Scan for the cell matching the given text and deliver its (x, y) coordinate at center. 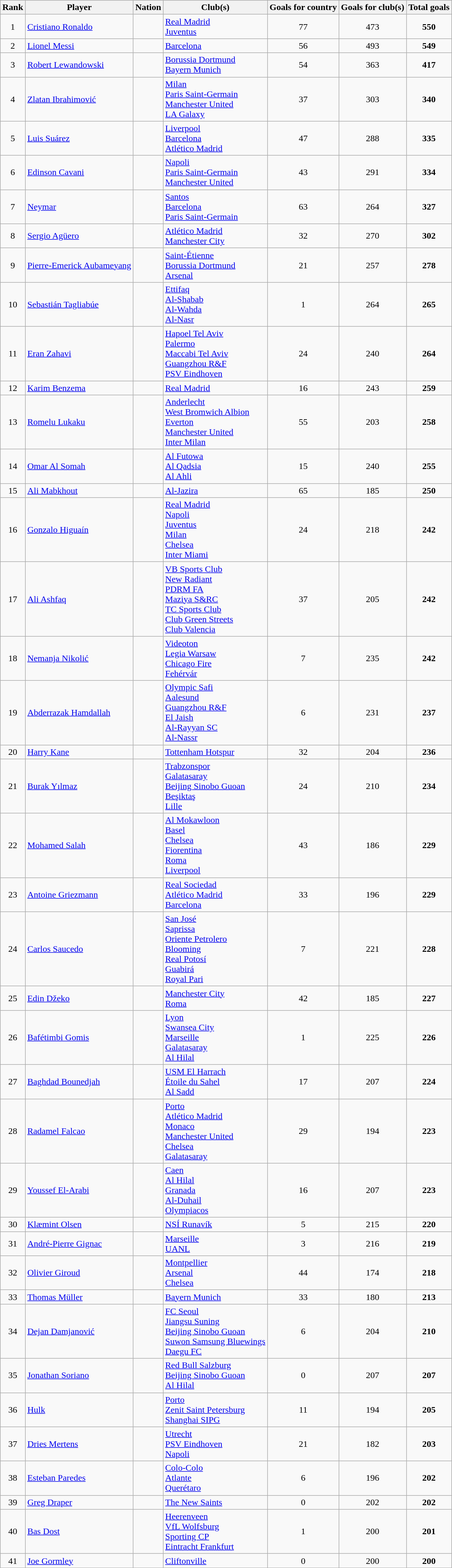
20 (13, 752)
Al Futowa Al Qadsia Al Ahli (215, 466)
Lyon Swansea City Marseille Galatasaray Al Hilal (215, 1037)
Al Mokawloon Basel Chelsea Fiorentina Roma Liverpool (215, 845)
Ali Mabkhout (79, 491)
Youssef El-Arabi (79, 1190)
Player (79, 7)
Real Madrid Napoli Juventus Milan Chelsea Inter Miami (215, 530)
231 (373, 713)
Neymar (79, 207)
65 (303, 491)
549 (429, 46)
Rank (13, 7)
Bafétimbi Gomis (79, 1037)
Goals for country (303, 7)
Eran Zahavi (79, 353)
Goals for club(s) (373, 7)
Zlatan Ibrahimović (79, 99)
2 (13, 46)
Joe Gormley (79, 1561)
Colo-Colo Atlante Querétaro (215, 1478)
Nation (148, 7)
Real Sociedad Atlético Madrid Barcelona (215, 895)
Cristiano Ronaldo (79, 27)
Hapoel Tel Aviv Palermo Maccabi Tel Aviv Guangzhou R&F PSV Eindhoven (215, 353)
182 (373, 1444)
270 (373, 236)
Radamel Falcao (79, 1131)
Montpellier Arsenal Chelsea (215, 1273)
Abderrazak Hamdallah (79, 713)
Real Madrid (215, 388)
55 (303, 422)
41 (13, 1561)
Real Madrid Juventus (215, 27)
Thomas Müller (79, 1297)
243 (373, 388)
Trabzonspor Galatasaray Beijing Sinobo Guoan Beşiktaş Lille (215, 786)
VB Sports Club New Radiant PDRM FA Maziya S&RC TC Sports Club Club Green Streets Club Valencia (215, 599)
10 (13, 304)
18 (13, 659)
227 (429, 998)
Al-Jazira (215, 491)
417 (429, 65)
Manchester City Roma (215, 998)
Greg Draper (79, 1502)
39 (13, 1502)
219 (429, 1244)
216 (373, 1244)
334 (429, 172)
Milan Paris Saint-Germain Manchester United LA Galaxy (215, 99)
Borussia Dortmund Bayern Munich (215, 65)
Hulk (79, 1410)
226 (429, 1037)
Tottenham Hotspur (215, 752)
63 (303, 207)
FC Seoul Jiangsu Suning Beijing Sinobo Guoan Suwon Samsung Bluewings Daegu FC (215, 1331)
Dries Mertens (79, 1444)
4 (13, 99)
Nemanja Nikolić (79, 659)
291 (373, 172)
Jonathan Soriano (79, 1375)
Carlos Saucedo (79, 949)
Heerenveen VfL Wolfsburg Sporting CP Eintracht Frankfurt (215, 1531)
Olivier Giroud (79, 1273)
Marseille UANL (215, 1244)
257 (373, 265)
303 (373, 99)
288 (373, 138)
22 (13, 845)
327 (429, 207)
Edin Džeko (79, 998)
26 (13, 1037)
Ali Ashfaq (79, 599)
30 (13, 1225)
Olympic Safi Aalesund Guangzhou R&F El Jaish Al-Rayyan SC Al-Nassr (215, 713)
335 (429, 138)
Anderlecht West Bromwich Albion Everton Manchester United Inter Milan (215, 422)
473 (373, 27)
Lionel Messi (79, 46)
493 (373, 46)
40 (13, 1531)
235 (373, 659)
186 (373, 845)
258 (429, 422)
USM El Harrach Étoile du Sahel Al Sadd (215, 1082)
Antoine Griezmann (79, 895)
56 (303, 46)
Porto Zenit Saint Petersburg Shanghai SIPG (215, 1410)
174 (373, 1273)
35 (13, 1375)
201 (429, 1531)
Sergio Agüero (79, 236)
Total goals (429, 7)
236 (429, 752)
12 (13, 388)
Napoli Paris Saint-Germain Manchester United (215, 172)
19 (13, 713)
Red Bull Salzburg Beijing Sinobo Guoan Al Hilal (215, 1375)
Videoton Legia Warsaw Chicago Fire Fehérvár (215, 659)
Baghdad Bounedjah (79, 1082)
234 (429, 786)
Saint-Étienne Borussia Dortmund Arsenal (215, 265)
Cliftonville (215, 1561)
31 (13, 1244)
Esteban Paredes (79, 1478)
44 (303, 1273)
25 (13, 998)
27 (13, 1082)
Luis Suárez (79, 138)
237 (429, 713)
180 (373, 1297)
36 (13, 1410)
Mohamed Salah (79, 845)
265 (429, 304)
Sebastián Tagliabúe (79, 304)
Porto Atlético Madrid Monaco Manchester United Chelsea Galatasaray (215, 1131)
77 (303, 27)
Burak Yılmaz (79, 786)
259 (429, 388)
8 (13, 236)
Bas Dost (79, 1531)
André-Pierre Gignac (79, 1244)
34 (13, 1331)
215 (373, 1225)
550 (429, 27)
Robert Lewandowski (79, 65)
28 (13, 1131)
The New Saints (215, 1502)
228 (429, 949)
224 (429, 1082)
250 (429, 491)
54 (303, 65)
340 (429, 99)
Barcelona (215, 46)
213 (429, 1297)
Santos Barcelona Paris Saint-Germain (215, 207)
9 (13, 265)
278 (429, 265)
13 (13, 422)
Karim Benzema (79, 388)
363 (373, 65)
Gonzalo Higuaín (79, 530)
47 (303, 138)
42 (303, 998)
Utrecht PSV Eindhoven Napoli (215, 1444)
221 (373, 949)
San José Saprissa Oriente Petrolero Blooming Real Potosí Guabirá Royal Pari (215, 949)
NSÍ Runavík (215, 1225)
Dejan Damjanović (79, 1331)
Bayern Munich (215, 1297)
Atlético Madrid Manchester City (215, 236)
Caen Al Hilal Granada Al-Duhail Olympiacos (215, 1190)
Harry Kane (79, 752)
220 (429, 1225)
Ettifaq Al-Shabab Al-Wahda Al-Nasr (215, 304)
Romelu Lukaku (79, 422)
Edinson Cavani (79, 172)
225 (373, 1037)
Pierre-Emerick Aubameyang (79, 265)
Klæmint Olsen (79, 1225)
38 (13, 1478)
302 (429, 236)
255 (429, 466)
Liverpool Barcelona Atlético Madrid (215, 138)
Club(s) (215, 7)
Omar Al Somah (79, 466)
23 (13, 895)
14 (13, 466)
